Find where the given text appears and provide that cell's center as [X, Y] coordinate. 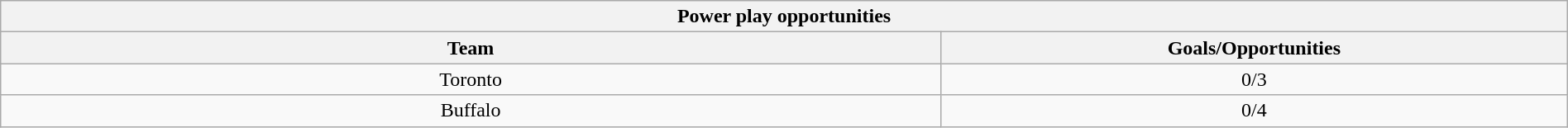
Team [471, 48]
0/4 [1254, 111]
Toronto [471, 79]
0/3 [1254, 79]
Buffalo [471, 111]
Power play opportunities [784, 17]
Goals/Opportunities [1254, 48]
